Return the [X, Y] coordinate for the center point of the cell that contains the specified text.  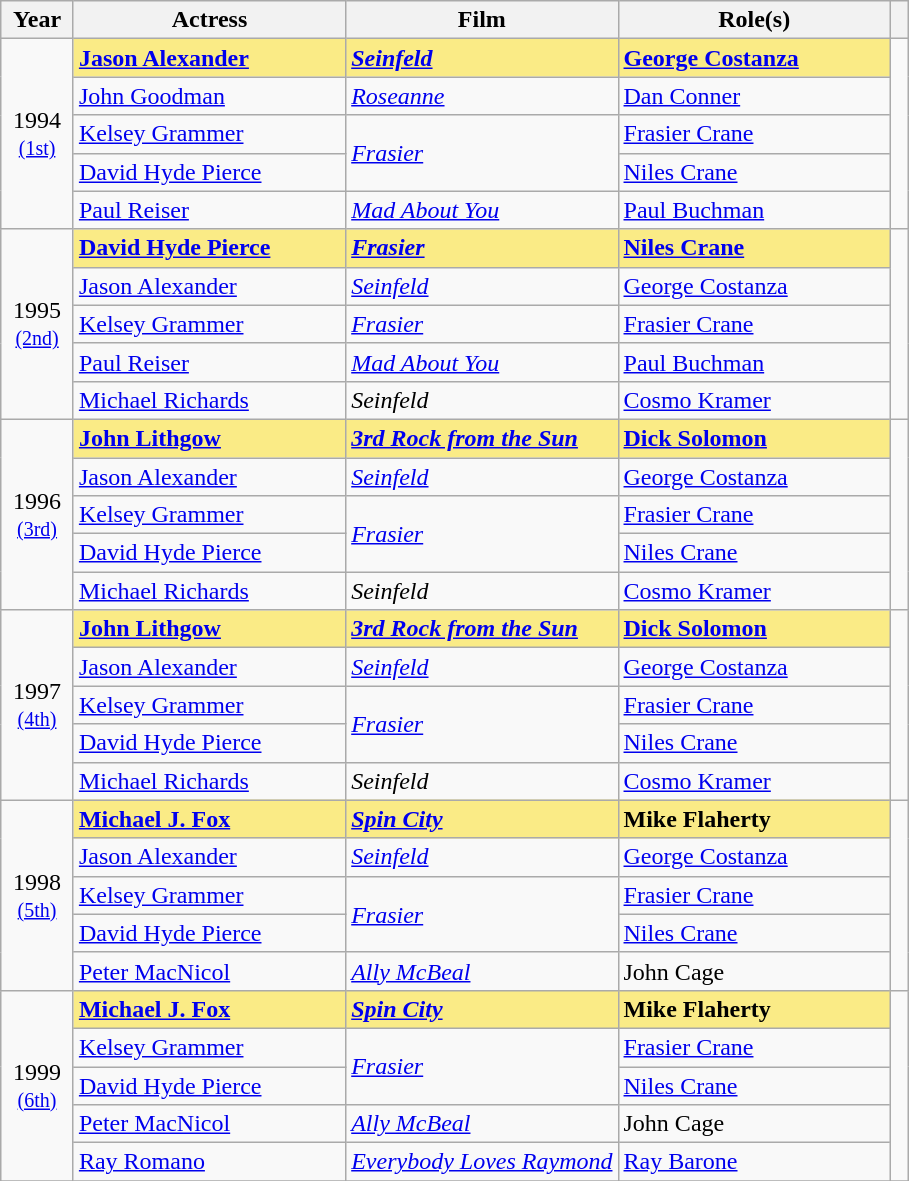
Actress [209, 20]
John Goodman [209, 96]
1994(1st) [38, 134]
Ray Barone [754, 1162]
Film [482, 20]
Everybody Loves Raymond [482, 1162]
Year [38, 20]
1998(5th) [38, 895]
Role(s) [754, 20]
1995(2nd) [38, 324]
Dan Conner [754, 96]
Roseanne [482, 96]
Ray Romano [209, 1162]
1996(3rd) [38, 514]
1999(6th) [38, 1085]
1997(4th) [38, 705]
